Provide the (X, Y) coordinate of the cell's center where the given text is located.  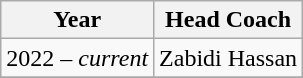
Zabidi Hassan (228, 58)
Head Coach (228, 20)
2022 – current (78, 58)
Year (78, 20)
